Output the (X, Y) coordinate of the center of the cell containing the given text.  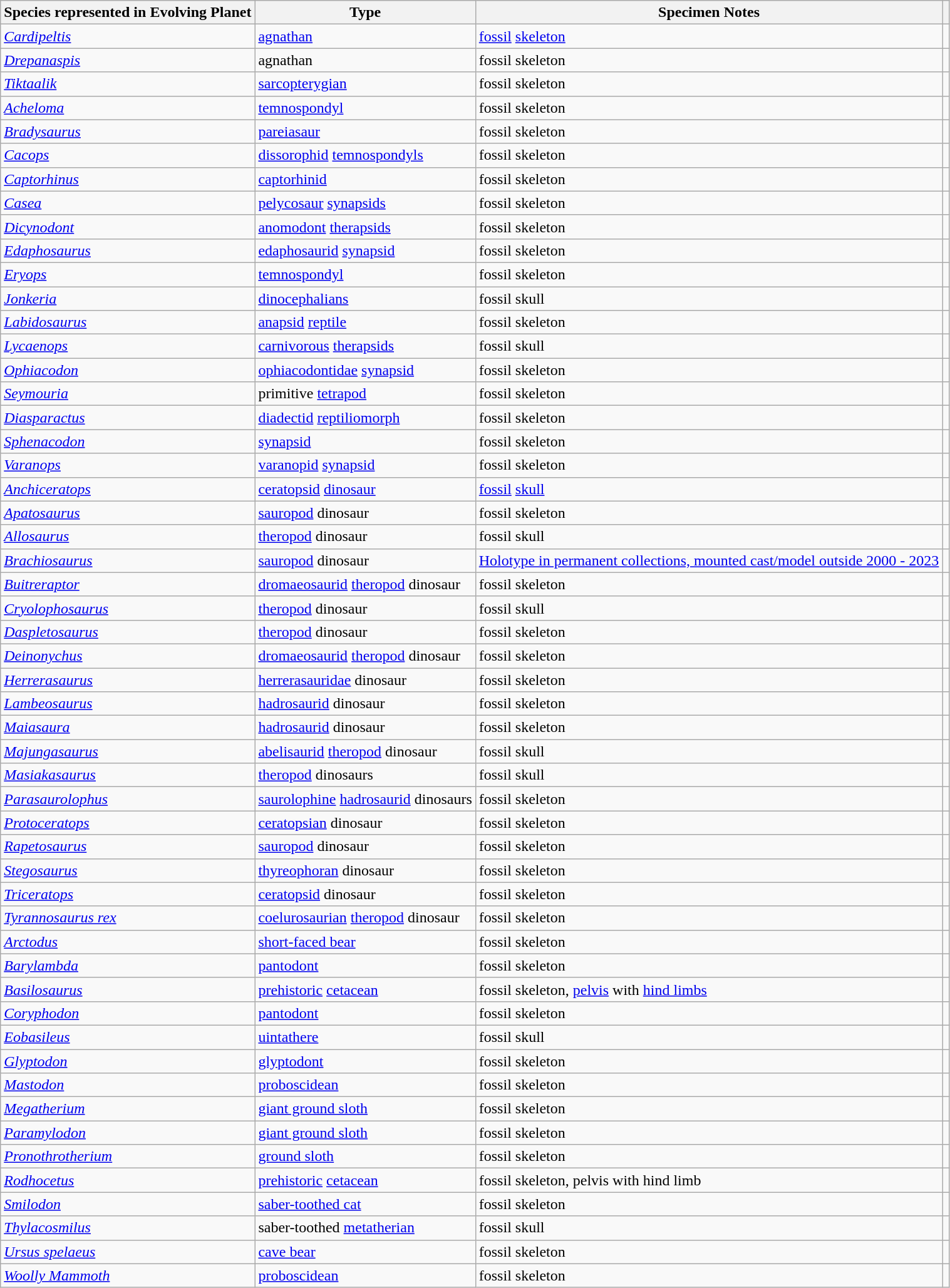
varanopid synapsid (365, 465)
abelisaurid theropod dinosaur (365, 751)
theropod dinosaurs (365, 775)
Pronothrotherium (128, 1157)
Parasaurolophus (128, 799)
Coryphodon (128, 1013)
Sphenacodon (128, 441)
synapsid (365, 441)
dissorophid temnospondyls (365, 155)
Masiakasaurus (128, 775)
Rapetosaurus (128, 847)
Casea (128, 203)
diadectid reptiliomorph (365, 418)
edaphosaurid synapsid (365, 250)
uintathere (365, 1037)
anomodont therapsids (365, 227)
Eobasileus (128, 1037)
captorhinid (365, 179)
anapsid reptile (365, 322)
Ophiacodon (128, 370)
glyptodont (365, 1061)
Varanops (128, 465)
ceratopsian dinosaur (365, 823)
Dicynodont (128, 227)
Triceratops (128, 894)
cave bear (365, 1252)
Diasparactus (128, 418)
ophiacodontidae synapsid (365, 370)
Majungasaurus (128, 751)
Deinonychus (128, 656)
Tyrannosaurus rex (128, 918)
herrerasauridae dinosaur (365, 679)
Rodhocetus (128, 1180)
Eryops (128, 274)
Cardipeltis (128, 36)
Arctodus (128, 942)
Thylacosmilus (128, 1228)
Specimen Notes (709, 13)
Smilodon (128, 1204)
Herrerasaurus (128, 679)
Acheloma (128, 108)
Bradysaurus (128, 131)
Type (365, 13)
Allosaurus (128, 537)
fossil skeleton, pelvis with hind limbs (709, 989)
saurolophine hadrosaurid dinosaurs (365, 799)
carnivorous therapsids (365, 346)
Paramylodon (128, 1133)
Lambeosaurus (128, 704)
Basilosaurus (128, 989)
Woolly Mammoth (128, 1275)
Glyptodon (128, 1061)
Protoceratops (128, 823)
saber-toothed metatherian (365, 1228)
Anchiceratops (128, 489)
Stegosaurus (128, 870)
Tiktaalik (128, 84)
Megatherium (128, 1109)
Seymouria (128, 394)
Mastodon (128, 1085)
Drepanaspis (128, 60)
Ursus spelaeus (128, 1252)
pelycosaur synapsids (365, 203)
Maiasaura (128, 728)
Apatosaurus (128, 513)
Buitreraptor (128, 584)
Daspletosaurus (128, 632)
Lycaenops (128, 346)
Brachiosaurus (128, 560)
Captorhinus (128, 179)
fossil skeleton, pelvis with hind limb (709, 1180)
Labidosaurus (128, 322)
primitive tetrapod (365, 394)
Cacops (128, 155)
Jonkeria (128, 299)
pareiasaur (365, 131)
Holotype in permanent collections, mounted cast/model outside 2000 - 2023 (709, 560)
Barylambda (128, 966)
Species represented in Evolving Planet (128, 13)
sarcopterygian (365, 84)
dinocephalians (365, 299)
short-faced bear (365, 942)
Edaphosaurus (128, 250)
thyreophoran dinosaur (365, 870)
ground sloth (365, 1157)
coelurosaurian theropod dinosaur (365, 918)
Cryolophosaurus (128, 608)
saber-toothed cat (365, 1204)
